Search for the cell housing the specified text and yield its (x, y) center coordinate. 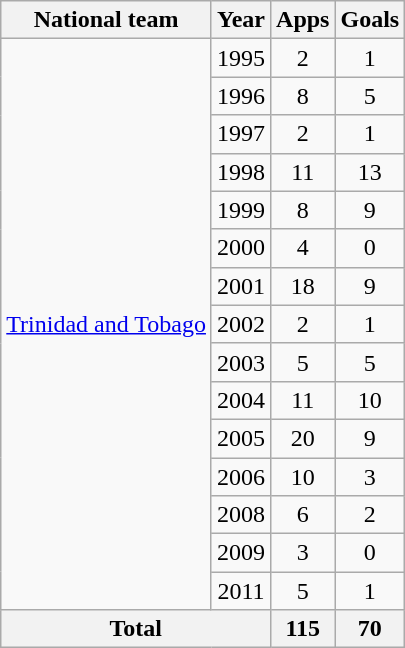
1998 (240, 172)
18 (303, 286)
1995 (240, 58)
13 (370, 172)
1996 (240, 96)
1999 (240, 210)
70 (370, 629)
6 (303, 515)
2009 (240, 553)
2001 (240, 286)
4 (303, 248)
2006 (240, 477)
2000 (240, 248)
Total (136, 629)
2004 (240, 400)
2008 (240, 515)
Apps (303, 20)
Trinidad and Tobago (106, 324)
Goals (370, 20)
2003 (240, 362)
20 (303, 438)
National team (106, 20)
2002 (240, 324)
115 (303, 629)
1997 (240, 134)
2005 (240, 438)
Year (240, 20)
2011 (240, 591)
